Scan for the cell matching the given text and deliver its [x, y] coordinate at center. 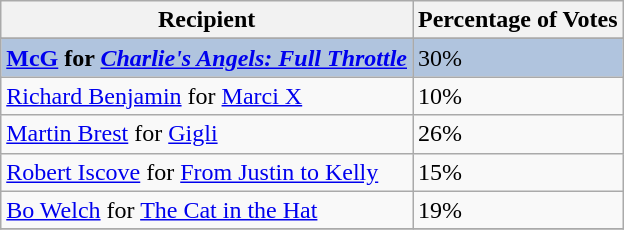
Robert Iscove for From Justin to Kelly [207, 172]
Martin Brest for Gigli [207, 134]
McG for Charlie's Angels: Full Throttle [207, 58]
19% [518, 210]
30% [518, 58]
15% [518, 172]
Recipient [207, 20]
Bo Welch for The Cat in the Hat [207, 210]
Richard Benjamin for Marci X [207, 96]
10% [518, 96]
Percentage of Votes [518, 20]
26% [518, 134]
